Return the [X, Y] coordinate for the center point of the cell that contains the specified text.  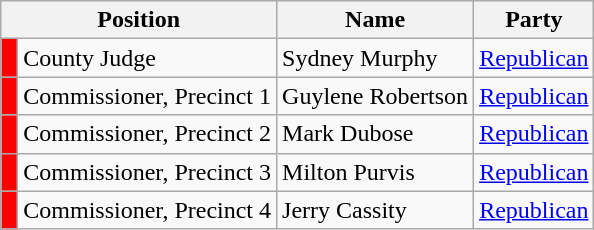
Position [139, 20]
Commissioner, Precinct 3 [148, 172]
Mark Dubose [376, 134]
Commissioner, Precinct 2 [148, 134]
Party [534, 20]
Sydney Murphy [376, 58]
Name [376, 20]
County Judge [148, 58]
Guylene Robertson [376, 96]
Commissioner, Precinct 4 [148, 210]
Milton Purvis [376, 172]
Commissioner, Precinct 1 [148, 96]
Jerry Cassity [376, 210]
